Provide the (X, Y) coordinate of the cell's center where the given text is located.  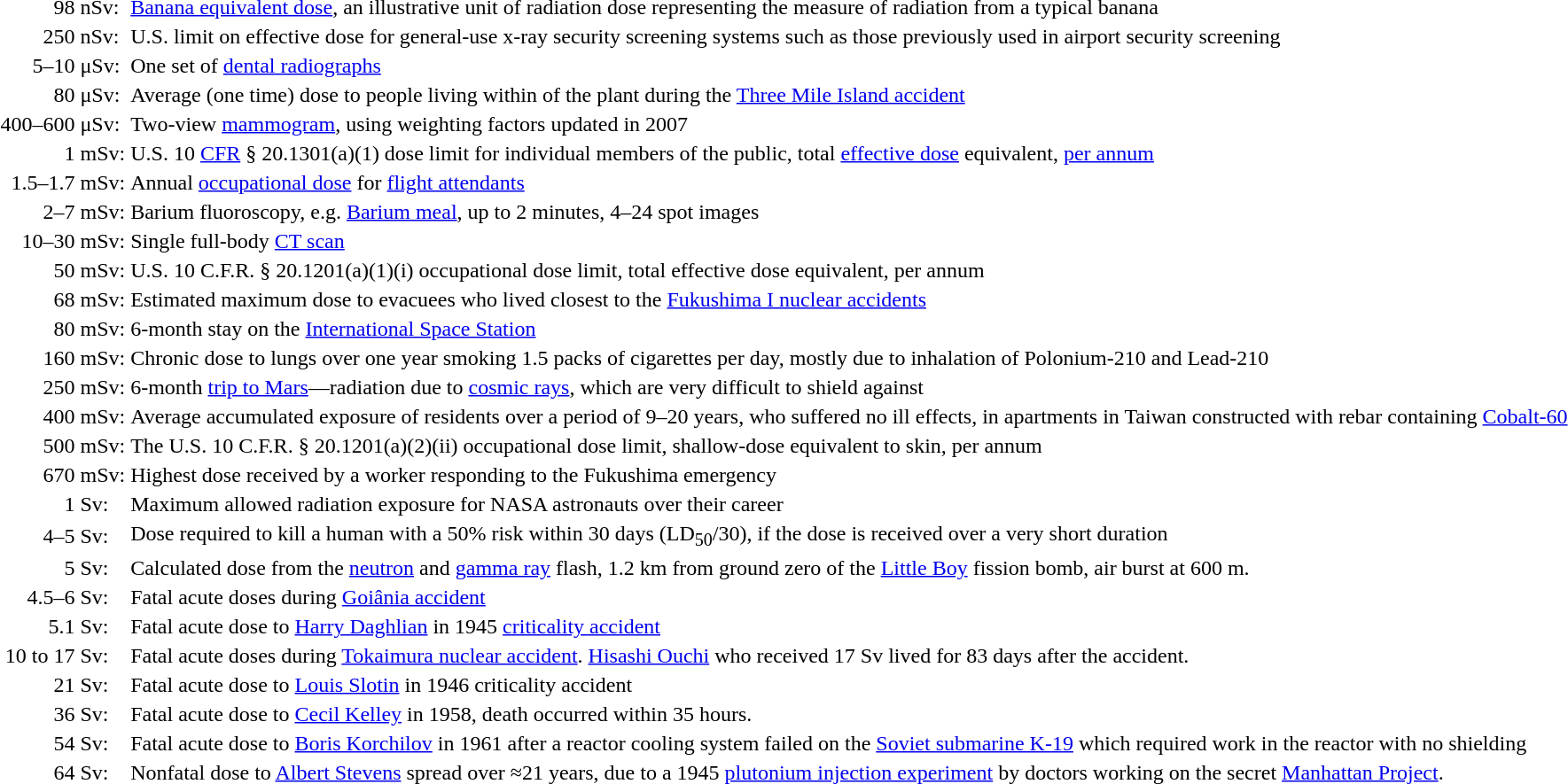
nSv: (103, 36)
